From the cell containing the given text, extract its center point as (x, y) coordinate. 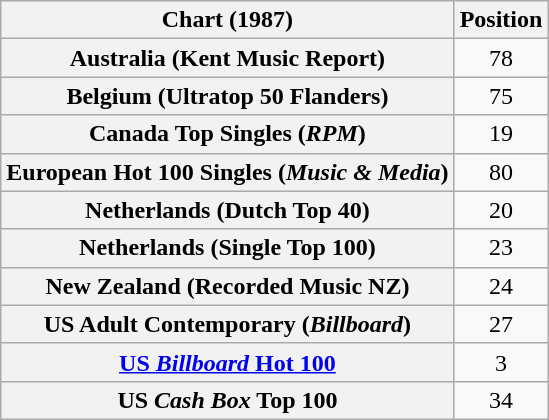
3 (501, 362)
US Billboard Hot 100 (228, 362)
Position (501, 20)
European Hot 100 Singles (Music & Media) (228, 172)
20 (501, 210)
Canada Top Singles (RPM) (228, 134)
23 (501, 248)
US Cash Box Top 100 (228, 400)
75 (501, 96)
78 (501, 58)
34 (501, 400)
Netherlands (Dutch Top 40) (228, 210)
Australia (Kent Music Report) (228, 58)
27 (501, 324)
Chart (1987) (228, 20)
19 (501, 134)
US Adult Contemporary (Billboard) (228, 324)
80 (501, 172)
Netherlands (Single Top 100) (228, 248)
Belgium (Ultratop 50 Flanders) (228, 96)
New Zealand (Recorded Music NZ) (228, 286)
24 (501, 286)
